Identify which cell holds the provided text, then report its [x, y] central coordinate. 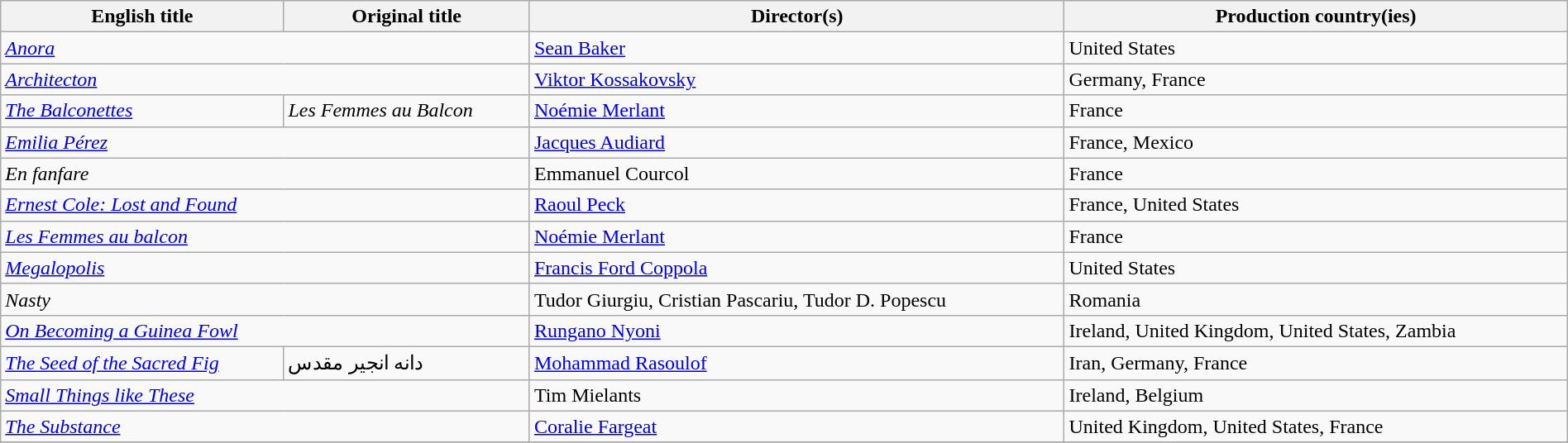
دانه انجیر مقدس [407, 363]
Sean Baker [796, 48]
Jacques Audiard [796, 142]
Les Femmes au balcon [265, 236]
Les Femmes au Balcon [407, 111]
Emmanuel Courcol [796, 174]
Coralie Fargeat [796, 426]
Tim Mielants [796, 395]
Anora [265, 48]
Romania [1316, 299]
On Becoming a Guinea Fowl [265, 331]
Ireland, United Kingdom, United States, Zambia [1316, 331]
The Substance [265, 426]
English title [142, 17]
Emilia Pérez [265, 142]
Small Things like These [265, 395]
En fanfare [265, 174]
Viktor Kossakovsky [796, 79]
The Seed of the Sacred Fig [142, 363]
The Balconettes [142, 111]
Architecton [265, 79]
Megalopolis [265, 268]
Director(s) [796, 17]
Production country(ies) [1316, 17]
Tudor Giurgiu, Cristian Pascariu, Tudor D. Popescu [796, 299]
France, United States [1316, 205]
Original title [407, 17]
France, Mexico [1316, 142]
Iran, Germany, France [1316, 363]
Rungano Nyoni [796, 331]
Ernest Cole: Lost and Found [265, 205]
Nasty [265, 299]
Germany, France [1316, 79]
Mohammad Rasoulof [796, 363]
Francis Ford Coppola [796, 268]
Raoul Peck [796, 205]
United Kingdom, United States, France [1316, 426]
Ireland, Belgium [1316, 395]
